Return the (X, Y) coordinate for the center point of the cell that contains the specified text.  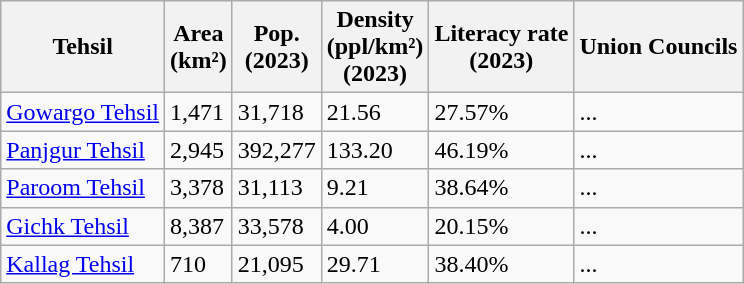
8,387 (199, 226)
Gichk Tehsil (83, 226)
133.20 (375, 150)
2,945 (199, 150)
38.64% (502, 188)
4.00 (375, 226)
33,578 (276, 226)
38.40% (502, 264)
Panjgur Tehsil (83, 150)
9.21 (375, 188)
Paroom Tehsil (83, 188)
21,095 (276, 264)
3,378 (199, 188)
Area(km²) (199, 47)
20.15% (502, 226)
Density(ppl/km²)(2023) (375, 47)
46.19% (502, 150)
Gowargo Tehsil (83, 112)
Tehsil (83, 47)
Kallag Tehsil (83, 264)
27.57% (502, 112)
Union Councils (658, 47)
1,471 (199, 112)
710 (199, 264)
29.71 (375, 264)
31,113 (276, 188)
Literacy rate(2023) (502, 47)
Pop.(2023) (276, 47)
21.56 (375, 112)
31,718 (276, 112)
392,277 (276, 150)
